Find where the given text appears and provide that cell's center as [X, Y] coordinate. 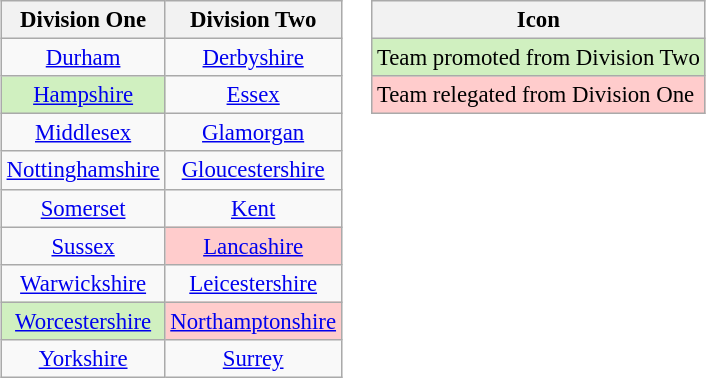
Leicestershire [253, 283]
Somerset [83, 208]
Icon [538, 20]
Derbyshire [253, 58]
Middlesex [83, 133]
Division One [83, 20]
Team relegated from Division One [538, 95]
Nottinghamshire [83, 170]
Hampshire [83, 95]
Lancashire [253, 246]
Gloucestershire [253, 170]
Surrey [253, 358]
Yorkshire [83, 358]
Northamptonshire [253, 321]
Glamorgan [253, 133]
Durham [83, 58]
Worcestershire [83, 321]
Sussex [83, 246]
Warwickshire [83, 283]
Essex [253, 95]
Kent [253, 208]
Division Two [253, 20]
Team promoted from Division Two [538, 58]
